Identify which cell holds the provided text, then report its (X, Y) central coordinate. 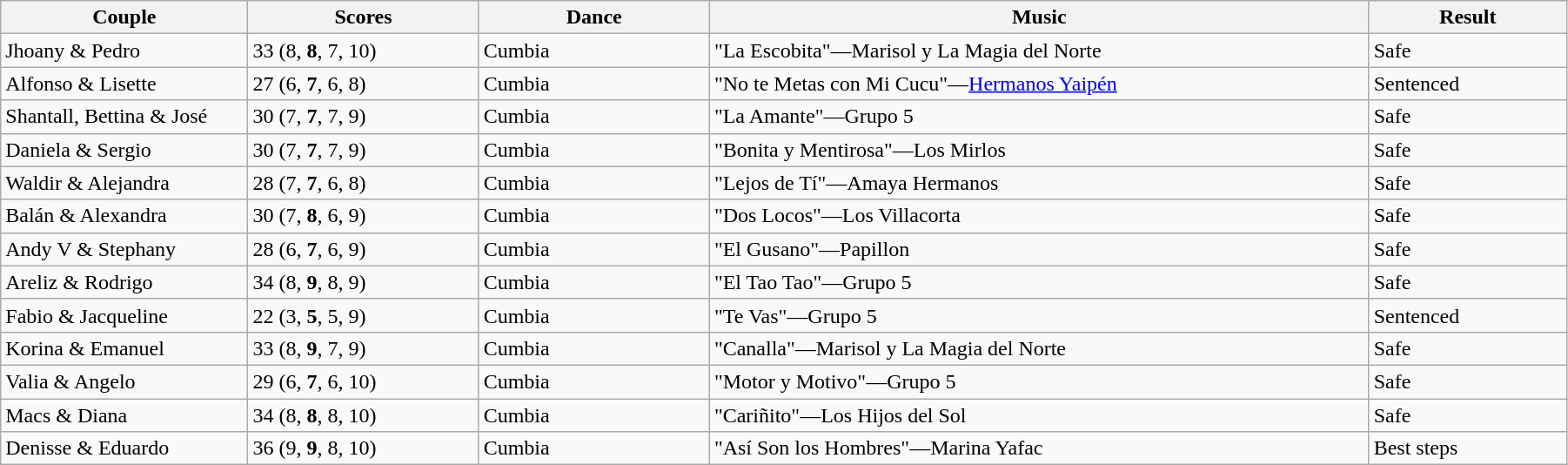
"Dos Locos"—Los Villacorta (1039, 216)
27 (6, 7, 6, 8) (364, 84)
Andy V & Stephany (124, 249)
Jhoany & Pedro (124, 51)
28 (6, 7, 6, 9) (364, 249)
Areliz & Rodrigo (124, 282)
36 (9, 9, 8, 10) (364, 448)
Couple (124, 17)
Macs & Diana (124, 415)
Denisse & Eduardo (124, 448)
22 (3, 5, 5, 9) (364, 315)
"El Tao Tao"—Grupo 5 (1039, 282)
Waldir & Alejandra (124, 183)
Valia & Angelo (124, 381)
Best steps (1467, 448)
Alfonso & Lisette (124, 84)
29 (6, 7, 6, 10) (364, 381)
30 (7, 8, 6, 9) (364, 216)
34 (8, 8, 8, 10) (364, 415)
Korina & Emanuel (124, 348)
Balán & Alexandra (124, 216)
"Te Vas"—Grupo 5 (1039, 315)
Daniela & Sergio (124, 150)
"Canalla"—Marisol y La Magia del Norte (1039, 348)
"Así Son los Hombres"—Marina Yafac (1039, 448)
Music (1039, 17)
33 (8, 8, 7, 10) (364, 51)
Dance (593, 17)
"No te Metas con Mi Cucu"—Hermanos Yaipén (1039, 84)
"Cariñito"—Los Hijos del Sol (1039, 415)
Fabio & Jacqueline (124, 315)
"La Escobita"—Marisol y La Magia del Norte (1039, 51)
"Motor y Motivo"—Grupo 5 (1039, 381)
"La Amante"—Grupo 5 (1039, 117)
Shantall, Bettina & José (124, 117)
Result (1467, 17)
33 (8, 9, 7, 9) (364, 348)
"Lejos de Tí"—Amaya Hermanos (1039, 183)
Scores (364, 17)
"El Gusano"—Papillon (1039, 249)
28 (7, 7, 6, 8) (364, 183)
"Bonita y Mentirosa"—Los Mirlos (1039, 150)
34 (8, 9, 8, 9) (364, 282)
